Identify which cell holds the provided text, then report its (x, y) central coordinate. 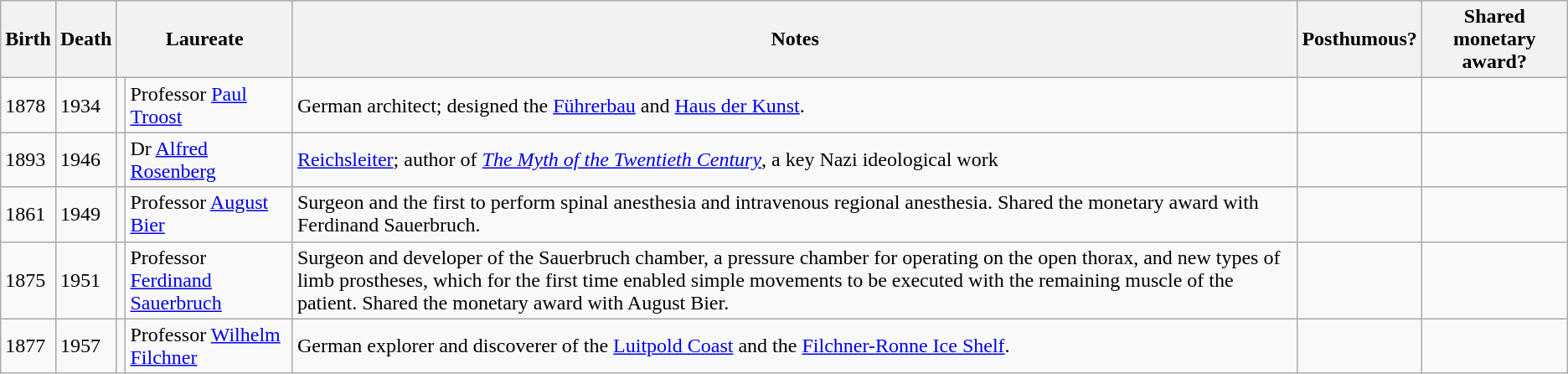
1951 (85, 280)
1893 (28, 159)
1957 (85, 345)
Professor Ferdinand Sauerbruch (209, 280)
1861 (28, 215)
German explorer and discoverer of the Luitpold Coast and the Filchner-Ronne Ice Shelf. (794, 345)
Notes (794, 39)
Professor August Bier (209, 215)
Dr Alfred Rosenberg (209, 159)
1934 (85, 106)
Professor Paul Troost (209, 106)
1946 (85, 159)
German architect; designed the Führerbau and Haus der Kunst. (794, 106)
1878 (28, 106)
Reichsleiter; author of The Myth of the Twentieth Century, a key Nazi ideological work (794, 159)
1877 (28, 345)
1875 (28, 280)
Death (85, 39)
Laureate (204, 39)
Posthumous? (1359, 39)
1949 (85, 215)
Shared monetary award? (1494, 39)
Birth (28, 39)
Surgeon and the first to perform spinal anesthesia and intravenous regional anesthesia. Shared the monetary award with Ferdinand Sauerbruch. (794, 215)
Professor Wilhelm Filchner (209, 345)
